Return the (x, y) coordinate for the center point of the cell that contains the specified text.  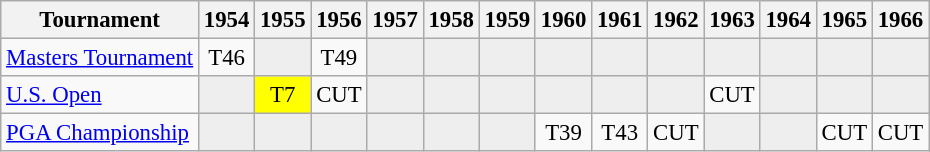
1965 (844, 20)
T43 (620, 133)
U.S. Open (100, 95)
PGA Championship (100, 133)
T49 (339, 58)
1966 (900, 20)
T7 (283, 95)
Tournament (100, 20)
1957 (395, 20)
1955 (283, 20)
1956 (339, 20)
1963 (732, 20)
1960 (563, 20)
1964 (788, 20)
Masters Tournament (100, 58)
1961 (620, 20)
T39 (563, 133)
T46 (227, 58)
1962 (676, 20)
1958 (451, 20)
1954 (227, 20)
1959 (507, 20)
